Pinpoint the cell where the given text exists, returning its [x, y] midpoint coordinate. 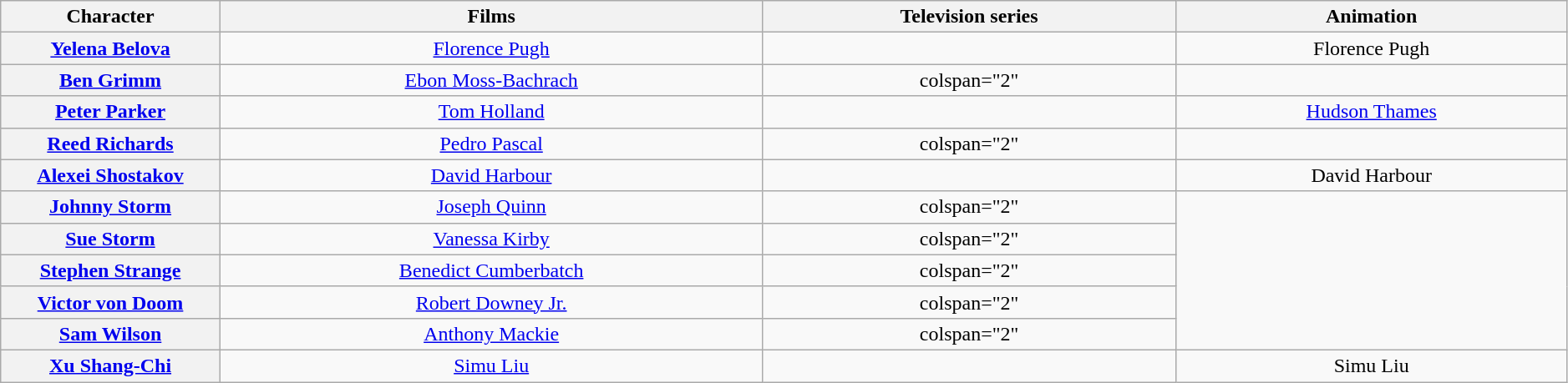
Joseph Quinn [491, 207]
Ben Grimm [110, 80]
Tom Holland [491, 112]
Stephen Strange [110, 270]
Alexei Shostakov [110, 175]
Johnny Storm [110, 207]
Reed Richards [110, 144]
Ebon Moss-Bachrach [491, 80]
Animation [1372, 17]
Television series [969, 17]
Victor von Doom [110, 302]
Anthony Mackie [491, 334]
Character [110, 17]
Sam Wilson [110, 334]
Yelena Belova [110, 48]
Robert Downey Jr. [491, 302]
Films [491, 17]
Pedro Pascal [491, 144]
Vanessa Kirby [491, 239]
Benedict Cumberbatch [491, 270]
Hudson Thames [1372, 112]
Peter Parker [110, 112]
Sue Storm [110, 239]
Xu Shang-Chi [110, 365]
